Pinpoint the cell where the given text exists, returning its [X, Y] midpoint coordinate. 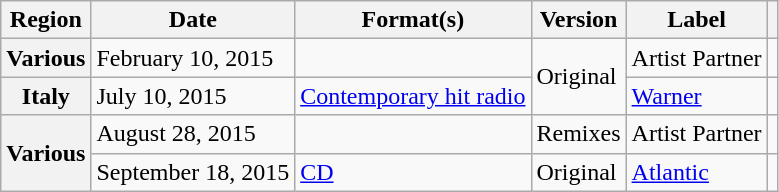
July 10, 2015 [193, 96]
Region [46, 20]
September 18, 2015 [193, 172]
Format(s) [413, 20]
CD [413, 172]
Italy [46, 96]
Label [696, 20]
Atlantic [696, 172]
Warner [696, 96]
Contemporary hit radio [413, 96]
Remixes [578, 134]
Date [193, 20]
February 10, 2015 [193, 58]
Version [578, 20]
August 28, 2015 [193, 134]
